Find where the given text appears and provide that cell's center as (X, Y) coordinate. 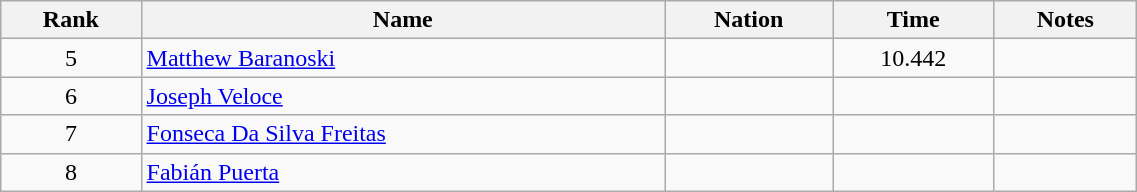
Nation (749, 20)
Notes (1066, 20)
Joseph Veloce (402, 96)
5 (71, 58)
6 (71, 96)
Fonseca Da Silva Freitas (402, 134)
7 (71, 134)
10.442 (914, 58)
8 (71, 172)
Time (914, 20)
Name (402, 20)
Matthew Baranoski (402, 58)
Rank (71, 20)
Fabián Puerta (402, 172)
